Determine the [X, Y] coordinate at the center of the cell enclosing the given text.  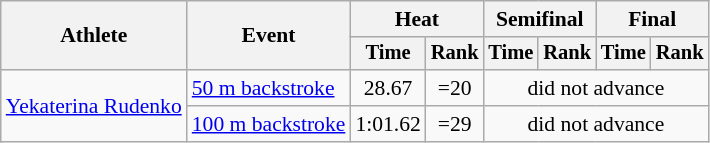
28.67 [388, 88]
1:01.62 [388, 124]
Semifinal [539, 19]
Athlete [94, 36]
=20 [455, 88]
Heat [416, 19]
100 m backstroke [269, 124]
50 m backstroke [269, 88]
Final [652, 19]
Event [269, 36]
Yekaterina Rudenko [94, 106]
=29 [455, 124]
